Return the [x, y] coordinate for the center point of the cell that contains the specified text.  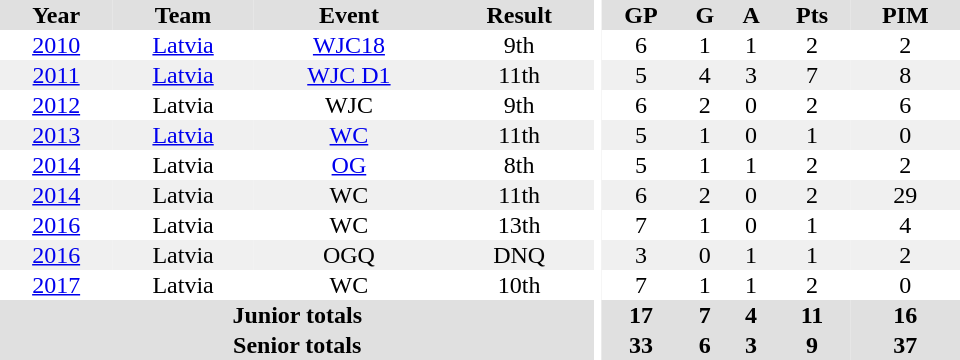
WJC [349, 105]
17 [641, 315]
PIM [906, 15]
33 [641, 345]
Event [349, 15]
2017 [56, 285]
A [752, 15]
11 [812, 315]
Team [183, 15]
2013 [56, 135]
OG [349, 165]
DNQ [519, 255]
G [705, 15]
Junior totals [297, 315]
13th [519, 225]
OGQ [349, 255]
2010 [56, 45]
29 [906, 195]
2011 [56, 75]
Senior totals [297, 345]
9 [812, 345]
GP [641, 15]
8th [519, 165]
WJC D1 [349, 75]
Result [519, 15]
8 [906, 75]
WJC18 [349, 45]
37 [906, 345]
16 [906, 315]
Year [56, 15]
2012 [56, 105]
Pts [812, 15]
10th [519, 285]
